Capture the cell that displays the provided text and extract its [X, Y] central coordinate. 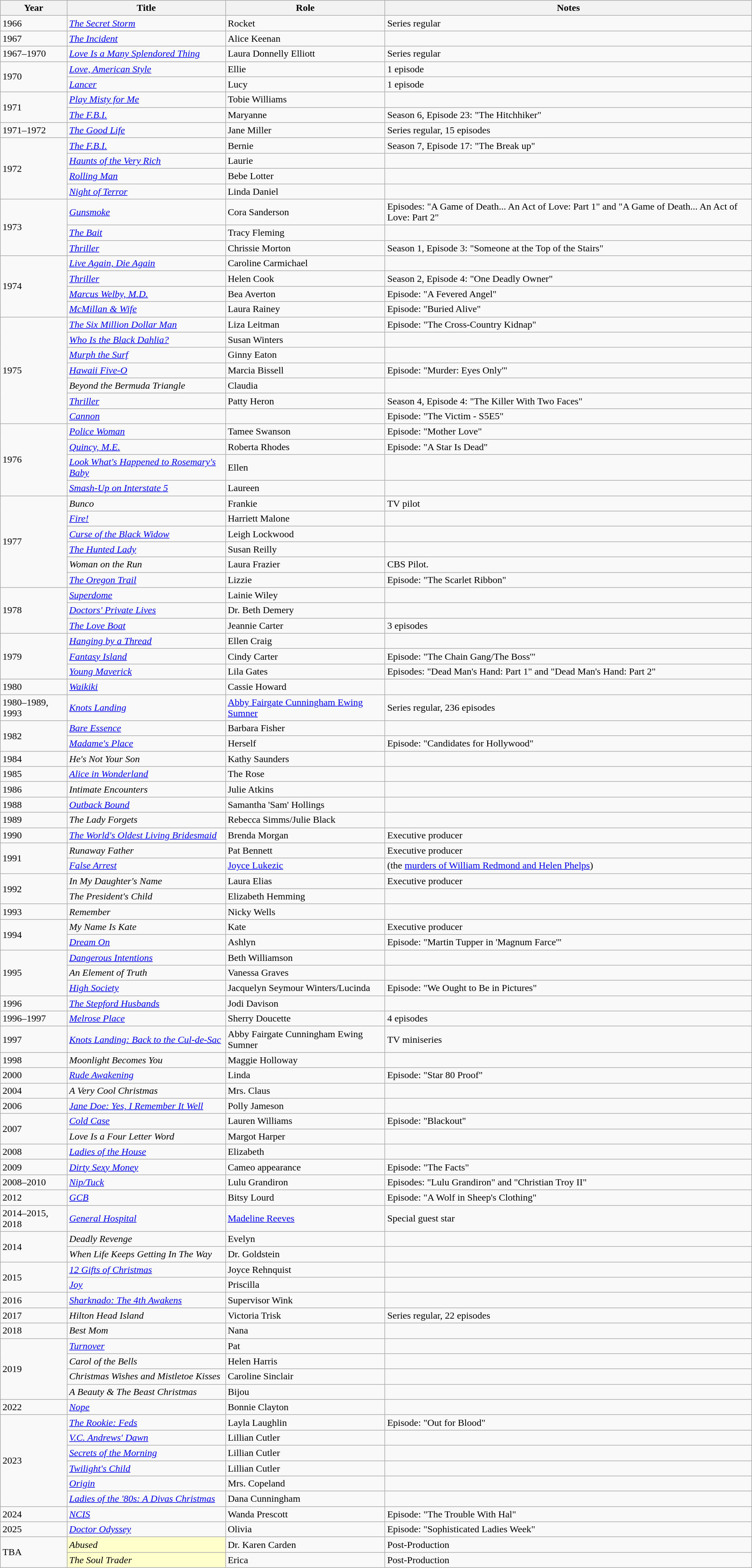
Episode: "The Scarlet Ribbon" [568, 580]
Remember [146, 911]
2016 [34, 1300]
2009 [34, 1167]
Hanging by a Thread [146, 641]
Ladies of the '80s: A Divas Christmas [146, 1499]
Ginny Eaton [305, 355]
Kathy Saunders [305, 759]
Jeannie Carter [305, 626]
12 Gifts of Christmas [146, 1270]
Olivia [305, 1529]
Elizabeth [305, 1152]
Jacquelyn Seymour Winters/Lucinda [305, 988]
A Very Cool Christmas [146, 1091]
Maggie Holloway [305, 1060]
Love, American Style [146, 69]
Waikiki [146, 687]
Intimate Encounters [146, 789]
Title [146, 8]
Evelyn [305, 1239]
Love Is a Many Splendored Thing [146, 54]
The Stepford Husbands [146, 1003]
Patty Heron [305, 401]
My Name Is Kate [146, 927]
(the murders of William Redmond and Helen Phelps) [568, 866]
Season 6, Episode 23: "The Hitchhiker" [568, 115]
Outback Bound [146, 805]
Role [305, 8]
Maryanne [305, 115]
Who Is the Black Dahlia? [146, 340]
4 episodes [568, 1019]
Episode: "Candidates for Hollywood" [568, 744]
Marcus Welby, M.D. [146, 294]
General Hospital [146, 1218]
Herself [305, 744]
Episodes: "Dead Man's Hand: Part 1" and "Dead Man's Hand: Part 2" [568, 671]
Laura Elias [305, 881]
1991 [34, 858]
Young Maverick [146, 671]
NCIS [146, 1514]
Laura Rainey [305, 309]
Pat Bennett [305, 850]
Episode: "The Cross-Country Kidnap" [568, 324]
Lulu Grandiron [305, 1182]
Jane Doe: Yes, I Remember It Well [146, 1106]
Curse of the Black Widow [146, 534]
Roberta Rhodes [305, 447]
Episode: "Sophisticated Ladies Week" [568, 1529]
Year [34, 8]
Series regular, 22 episodes [568, 1315]
The Good Life [146, 130]
1992 [34, 889]
Cindy Carter [305, 656]
Dirty Sexy Money [146, 1167]
Episode: "The Trouble With Hal" [568, 1514]
Dream On [146, 942]
Woman on the Run [146, 565]
2008–2010 [34, 1182]
The World's Oldest Living Bridesmaid [146, 835]
Moonlight Becomes You [146, 1060]
Laura Frazier [305, 565]
Knots Landing: Back to the Cul-de-Sac [146, 1039]
1974 [34, 286]
Quincy, M.E. [146, 447]
Supervisor Wink [305, 1300]
Rebecca Simms/Julie Black [305, 820]
2004 [34, 1091]
Episode: "Martin Tupper in 'Magnum Farce'" [568, 942]
Mrs. Claus [305, 1091]
Joy [146, 1285]
1996–1997 [34, 1019]
Erica [305, 1560]
Episode: "The Chain Gang/The Boss'" [568, 656]
Love Is a Four Letter Word [146, 1136]
Beyond the Bermuda Triangle [146, 385]
TBA [34, 1552]
1976 [34, 459]
Helen Harris [305, 1361]
The Rookie: Feds [146, 1422]
Murph the Surf [146, 355]
1988 [34, 805]
High Society [146, 988]
Tamee Swanson [305, 431]
Harriett Malone [305, 519]
Frankie [305, 504]
1982 [34, 736]
1972 [34, 168]
Episode: "Blackout" [568, 1121]
Leigh Lockwood [305, 534]
Ellen [305, 467]
Episodes: "Lulu Grandiron" and "Christian Troy II" [568, 1182]
1990 [34, 835]
Cameo appearance [305, 1167]
Gunsmoke [146, 212]
Tracy Fleming [305, 233]
When Life Keeps Getting In The Way [146, 1254]
Samantha 'Sam' Hollings [305, 805]
The Lady Forgets [146, 820]
Play Misty for Me [146, 100]
The Incident [146, 39]
1995 [34, 973]
Police Woman [146, 431]
Chrissie Morton [305, 248]
Alice in Wonderland [146, 774]
2023 [34, 1460]
Twilight's Child [146, 1468]
2019 [34, 1369]
The Six Million Dollar Man [146, 324]
1980–1989, 1993 [34, 708]
Lizzie [305, 580]
1989 [34, 820]
The Secret Storm [146, 23]
Tobie Williams [305, 100]
1973 [34, 227]
Vanessa Graves [305, 973]
1967–1970 [34, 54]
Dr. Karen Carden [305, 1545]
An Element of Truth [146, 973]
Cannon [146, 416]
Doctor Odyssey [146, 1529]
Kate [305, 927]
2015 [34, 1277]
Superdome [146, 595]
Knots Landing [146, 708]
He's Not Your Son [146, 759]
Bonnie Clayton [305, 1407]
2007 [34, 1129]
Turnover [146, 1346]
Mrs. Copeland [305, 1484]
Notes [568, 8]
1984 [34, 759]
Laura Donnelly Elliott [305, 54]
In My Daughter's Name [146, 881]
Susan Reilly [305, 549]
Episode: "We Ought to Be in Pictures" [568, 988]
Episodes: "A Game of Death... An Act of Love: Part 1" and "A Game of Death... An Act of Love: Part 2" [568, 212]
Pat [305, 1346]
Lainie Wiley [305, 595]
1970 [34, 77]
1979 [34, 656]
Bijou [305, 1392]
Priscilla [305, 1285]
Ashlyn [305, 942]
McMillan & Wife [146, 309]
Haunts of the Very Rich [146, 161]
Elizabeth Hemming [305, 896]
Dana Cunningham [305, 1499]
1997 [34, 1039]
Marcia Bissell [305, 370]
Deadly Revenge [146, 1239]
Runaway Father [146, 850]
The President's Child [146, 896]
Episode: "The Victim - S5E5" [568, 416]
2024 [34, 1514]
Ellie [305, 69]
V.C. Andrews' Dawn [146, 1438]
Joyce Lukezic [305, 866]
Cora Sanderson [305, 212]
Laureen [305, 488]
Bea Averton [305, 294]
Christmas Wishes and Mistletoe Kisses [146, 1376]
Season 1, Episode 3: "Someone at the Top of the Stairs" [568, 248]
The Hunted Lady [146, 549]
Best Mom [146, 1331]
Caroline Carmichael [305, 263]
Smash-Up on Interstate 5 [146, 488]
Special guest star [568, 1218]
1986 [34, 789]
Margot Harper [305, 1136]
Fire! [146, 519]
Bitsy Lourd [305, 1197]
1971–1972 [34, 130]
Bernie [305, 145]
False Arrest [146, 866]
Victoria Trisk [305, 1315]
1975 [34, 370]
TV miniseries [568, 1039]
Lancer [146, 84]
1996 [34, 1003]
Joyce Rehnquist [305, 1270]
Lucy [305, 84]
Helen Cook [305, 279]
1967 [34, 39]
2008 [34, 1152]
Night of Terror [146, 192]
Hawaii Five-O [146, 370]
1993 [34, 911]
1966 [34, 23]
1998 [34, 1060]
Episode: "A Fevered Angel" [568, 294]
Beth Williamson [305, 958]
Sherry Doucette [305, 1019]
Fantasy Island [146, 656]
Episode: "Star 80 Proof" [568, 1075]
2014–2015, 2018 [34, 1218]
Linda Daniel [305, 192]
GCB [146, 1197]
Season 4, Episode 4: "The Killer With Two Faces" [568, 401]
2017 [34, 1315]
Linda [305, 1075]
The Soul Trader [146, 1560]
Rocket [305, 23]
Look What's Happened to Rosemary's Baby [146, 467]
Origin [146, 1484]
Doctors' Private Lives [146, 610]
1985 [34, 774]
Episode: "A Wolf in Sheep's Clothing" [568, 1197]
The Rose [305, 774]
2006 [34, 1106]
Caroline Sinclair [305, 1376]
1994 [34, 934]
CBS Pilot. [568, 565]
Season 2, Episode 4: "One Deadly Owner" [568, 279]
Nope [146, 1407]
2014 [34, 1247]
Episode: "The Facts" [568, 1167]
Bare Essence [146, 728]
Rude Awakening [146, 1075]
The Oregon Trail [146, 580]
Alice Keenan [305, 39]
Madeline Reeves [305, 1218]
Rolling Man [146, 176]
Laurie [305, 161]
Episode: "Mother Love" [568, 431]
Episode: "A Star Is Dead" [568, 447]
Ellen Craig [305, 641]
2022 [34, 1407]
Carol of the Bells [146, 1361]
Layla Laughlin [305, 1422]
Episode: "Out for Blood" [568, 1422]
Lila Gates [305, 671]
Melrose Place [146, 1019]
3 episodes [568, 626]
A Beauty & The Beast Christmas [146, 1392]
1980 [34, 687]
Jodi Davison [305, 1003]
Episode: "Murder: Eyes Only'" [568, 370]
2000 [34, 1075]
The Bait [146, 233]
Ladies of the House [146, 1152]
Episode: "Buried Alive" [568, 309]
Liza Leitman [305, 324]
Julie Atkins [305, 789]
Jane Miller [305, 130]
Nicky Wells [305, 911]
Series regular, 15 episodes [568, 130]
Susan Winters [305, 340]
Barbara Fisher [305, 728]
1977 [34, 542]
Lauren Williams [305, 1121]
Sharknado: The 4th Awakens [146, 1300]
Madame's Place [146, 744]
Hilton Head Island [146, 1315]
2018 [34, 1331]
Dr. Beth Demery [305, 610]
Season 7, Episode 17: "The Break up" [568, 145]
Nana [305, 1331]
Bebe Lotter [305, 176]
Wanda Prescott [305, 1514]
Dangerous Intentions [146, 958]
Nip/Tuck [146, 1182]
1978 [34, 610]
Brenda Morgan [305, 835]
The Love Boat [146, 626]
Live Again, Die Again [146, 263]
TV pilot [568, 504]
2025 [34, 1529]
Claudia [305, 385]
Cold Case [146, 1121]
Series regular, 236 episodes [568, 708]
Dr. Goldstein [305, 1254]
2012 [34, 1197]
Cassie Howard [305, 687]
Polly Jameson [305, 1106]
Abused [146, 1545]
Bunco [146, 504]
Secrets of the Morning [146, 1453]
1971 [34, 107]
